Identify which cell holds the provided text, then report its [x, y] central coordinate. 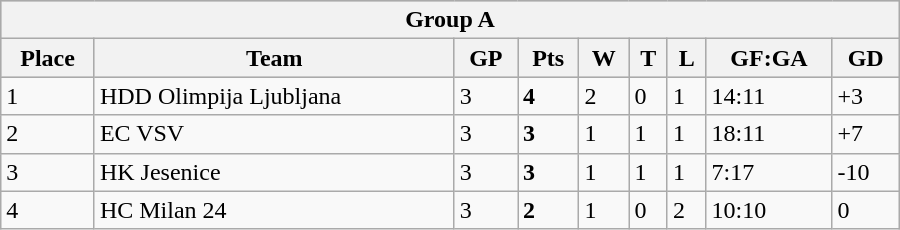
L [686, 58]
7:17 [769, 172]
HK Jesenice [274, 172]
+7 [866, 134]
EC VSV [274, 134]
HC Milan 24 [274, 210]
GF:GA [769, 58]
T [648, 58]
Pts [548, 58]
Team [274, 58]
Place [48, 58]
GD [866, 58]
-10 [866, 172]
18:11 [769, 134]
HDD Olimpija Ljubljana [274, 96]
GP [486, 58]
10:10 [769, 210]
14:11 [769, 96]
W [604, 58]
+3 [866, 96]
Group A [450, 20]
